Search for the cell housing the specified text and yield its (X, Y) center coordinate. 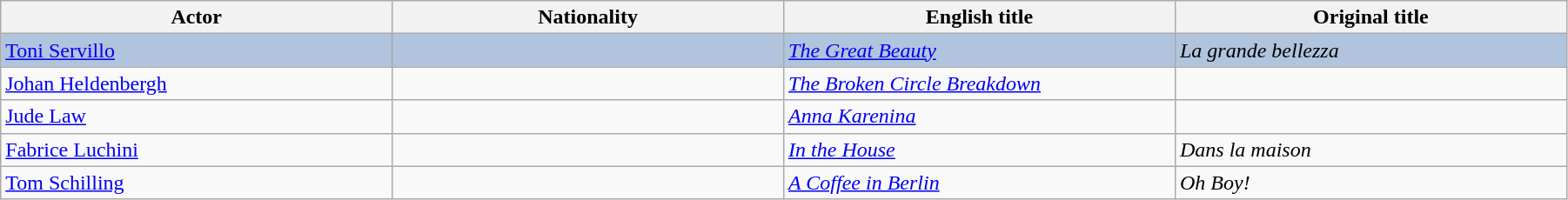
Original title (1370, 17)
Johan Heldenbergh (197, 83)
Anna Karenina (980, 117)
Dans la maison (1370, 150)
Actor (197, 17)
In the House (980, 150)
The Broken Circle Breakdown (980, 83)
Toni Servillo (197, 50)
A Coffee in Berlin (980, 183)
The Great Beauty (980, 50)
Nationality (588, 17)
Oh Boy! (1370, 183)
English title (980, 17)
La grande bellezza (1370, 50)
Fabrice Luchini (197, 150)
Jude Law (197, 117)
Tom Schilling (197, 183)
